Pinpoint the cell where the given text exists, returning its (x, y) midpoint coordinate. 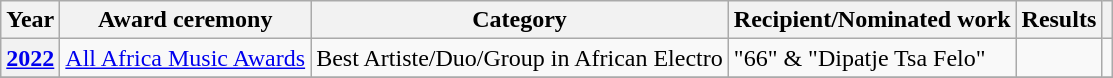
Recipient/Nominated work (872, 20)
Results (1059, 20)
Category (520, 20)
Year (30, 20)
All Africa Music Awards (186, 58)
"66" & "Dipatje Tsa Felo" (872, 58)
2022 (30, 58)
Award ceremony (186, 20)
Best Artiste/Duo/Group in African Electro (520, 58)
